Determine the (X, Y) coordinate at the center of the cell enclosing the given text.  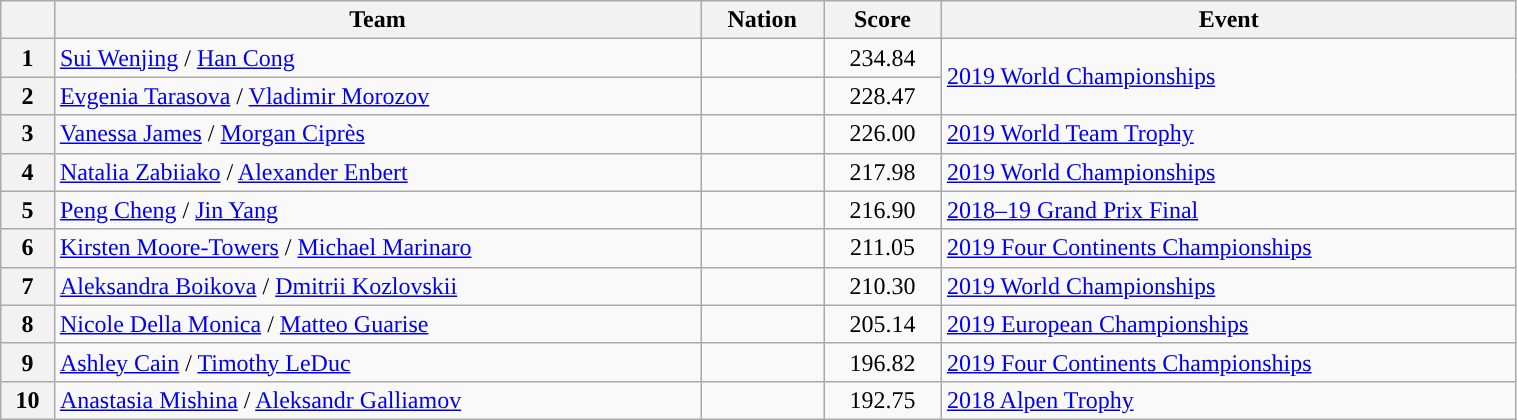
Peng Cheng / Jin Yang (377, 210)
7 (28, 286)
216.90 (883, 210)
1 (28, 58)
234.84 (883, 58)
211.05 (883, 248)
10 (28, 400)
Anastasia Mishina / Aleksandr Galliamov (377, 400)
210.30 (883, 286)
2019 European Championships (1228, 324)
217.98 (883, 172)
Event (1228, 20)
226.00 (883, 134)
6 (28, 248)
2 (28, 96)
196.82 (883, 362)
Nation (762, 20)
Natalia Zabiiako / Alexander Enbert (377, 172)
Ashley Cain / Timothy LeDuc (377, 362)
5 (28, 210)
228.47 (883, 96)
2019 World Team Trophy (1228, 134)
Nicole Della Monica / Matteo Guarise (377, 324)
Sui Wenjing / Han Cong (377, 58)
3 (28, 134)
192.75 (883, 400)
9 (28, 362)
Score (883, 20)
Kirsten Moore-Towers / Michael Marinaro (377, 248)
8 (28, 324)
Vanessa James / Morgan Ciprès (377, 134)
4 (28, 172)
205.14 (883, 324)
2018 Alpen Trophy (1228, 400)
2018–19 Grand Prix Final (1228, 210)
Team (377, 20)
Evgenia Tarasova / Vladimir Morozov (377, 96)
Aleksandra Boikova / Dmitrii Kozlovskii (377, 286)
